Capture the cell that displays the provided text and extract its (x, y) central coordinate. 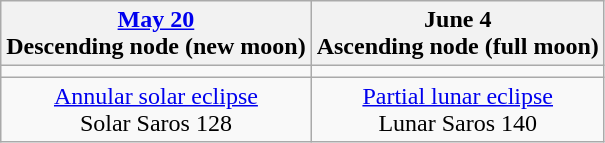
June 4Ascending node (full moon) (458, 34)
May 20Descending node (new moon) (156, 34)
Partial lunar eclipseLunar Saros 140 (458, 110)
Annular solar eclipseSolar Saros 128 (156, 110)
